For the text-containing cell, return its midpoint in [x, y] coordinate format. 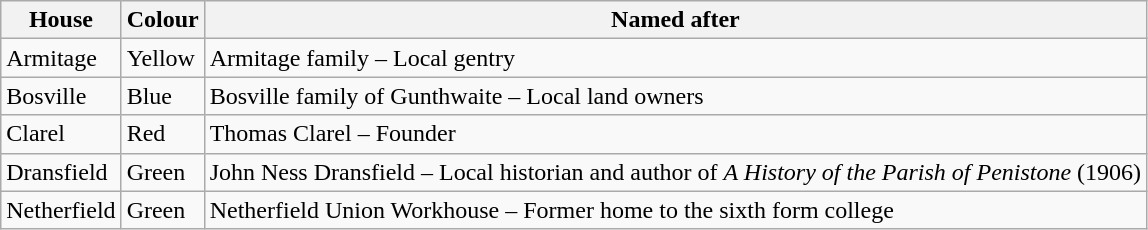
Bosville [61, 96]
Blue [162, 96]
Clarel [61, 134]
Armitage family – Local gentry [675, 58]
Yellow [162, 58]
House [61, 20]
Red [162, 134]
Netherfield [61, 210]
Bosville family of Gunthwaite – Local land owners [675, 96]
John Ness Dransfield – Local historian and author of A History of the Parish of Penistone (1906) [675, 172]
Armitage [61, 58]
Named after [675, 20]
Dransfield [61, 172]
Colour [162, 20]
Thomas Clarel – Founder [675, 134]
Netherfield Union Workhouse – Former home to the sixth form college [675, 210]
